Capture the cell that displays the provided text and extract its [x, y] central coordinate. 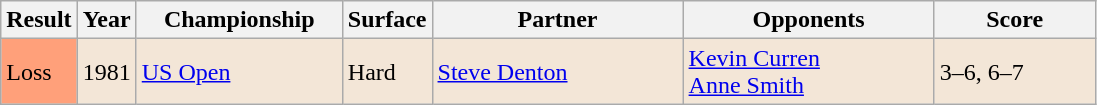
Opponents [808, 20]
1981 [106, 72]
Surface [387, 20]
Kevin Curren Anne Smith [808, 72]
3–6, 6–7 [1014, 72]
Loss [39, 72]
Score [1014, 20]
Steve Denton [558, 72]
US Open [239, 72]
Championship [239, 20]
Year [106, 20]
Result [39, 20]
Partner [558, 20]
Hard [387, 72]
